Scan for the cell matching the given text and deliver its [x, y] coordinate at center. 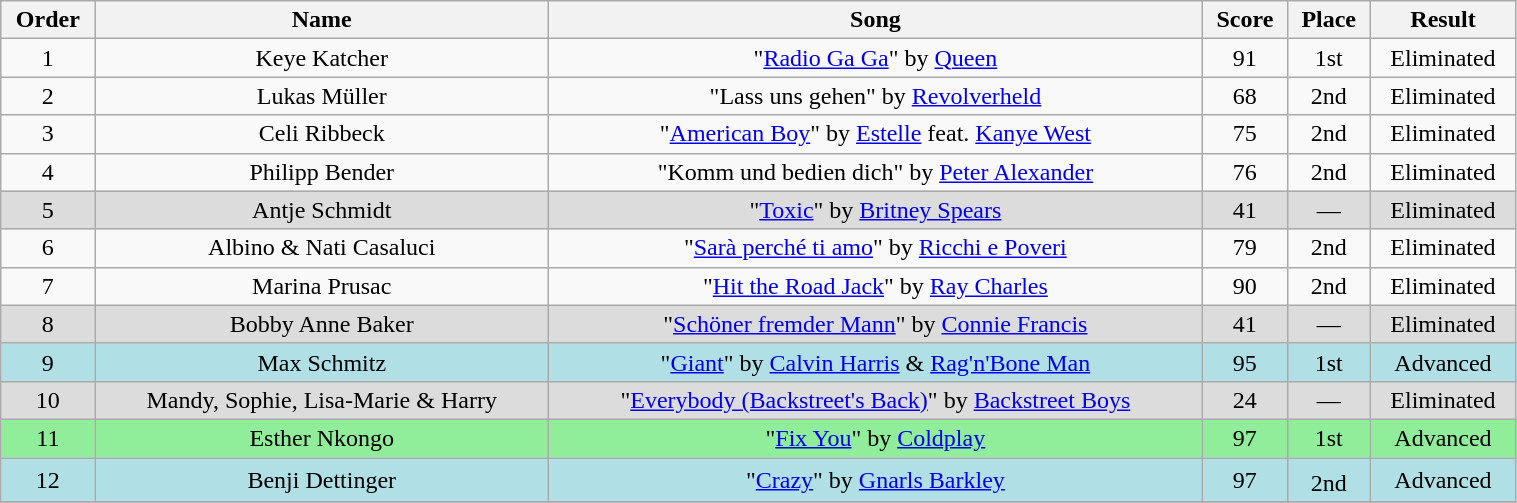
Marina Prusac [322, 286]
95 [1244, 362]
"Fix You" by Coldplay [876, 438]
"Hit the Road Jack" by Ray Charles [876, 286]
Philipp Bender [322, 172]
75 [1244, 134]
Esther Nkongo [322, 438]
Benji Dettinger [322, 480]
Score [1244, 20]
Mandy, Sophie, Lisa-Marie & Harry [322, 400]
68 [1244, 96]
1 [48, 58]
"Crazy" by Gnarls Barkley [876, 480]
7 [48, 286]
"Giant" by Calvin Harris & Rag'n'Bone Man [876, 362]
Order [48, 20]
8 [48, 324]
91 [1244, 58]
6 [48, 248]
Albino & Nati Casaluci [322, 248]
Bobby Anne Baker [322, 324]
79 [1244, 248]
2 [48, 96]
"Komm und bedien dich" by Peter Alexander [876, 172]
Antje Schmidt [322, 210]
10 [48, 400]
5 [48, 210]
9 [48, 362]
Place [1328, 20]
Name [322, 20]
11 [48, 438]
"Schöner fremder Mann" by Connie Francis [876, 324]
12 [48, 480]
Keye Katcher [322, 58]
Song [876, 20]
"American Boy" by Estelle feat. Kanye West [876, 134]
Result [1443, 20]
90 [1244, 286]
24 [1244, 400]
Lukas Müller [322, 96]
"Lass uns gehen" by Revolverheld [876, 96]
Max Schmitz [322, 362]
4 [48, 172]
"Sarà perché ti amo" by Ricchi e Poveri [876, 248]
"Radio Ga Ga" by Queen [876, 58]
Celi Ribbeck [322, 134]
"Toxic" by Britney Spears [876, 210]
"Everybody (Backstreet's Back)" by Backstreet Boys [876, 400]
76 [1244, 172]
3 [48, 134]
